Scan for the cell matching the given text and deliver its [X, Y] coordinate at center. 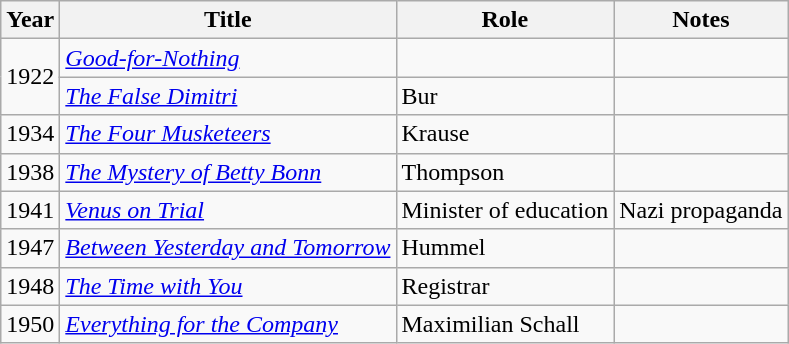
1938 [30, 172]
Everything for the Company [228, 324]
1948 [30, 286]
Registrar [505, 286]
Role [505, 20]
Year [30, 20]
1947 [30, 248]
Hummel [505, 248]
Thompson [505, 172]
1922 [30, 77]
The False Dimitri [228, 96]
The Time with You [228, 286]
Minister of education [505, 210]
1950 [30, 324]
Nazi propaganda [701, 210]
The Mystery of Betty Bonn [228, 172]
Good-for-Nothing [228, 58]
Venus on Trial [228, 210]
Bur [505, 96]
Between Yesterday and Tomorrow [228, 248]
Notes [701, 20]
Krause [505, 134]
1941 [30, 210]
1934 [30, 134]
The Four Musketeers [228, 134]
Title [228, 20]
Maximilian Schall [505, 324]
